Identify which cell holds the provided text, then report its (X, Y) central coordinate. 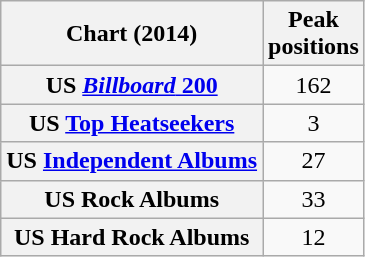
US Hard Rock Albums (132, 237)
33 (314, 199)
US Independent Albums (132, 161)
US Billboard 200 (132, 85)
3 (314, 123)
27 (314, 161)
US Rock Albums (132, 199)
US Top Heatseekers (132, 123)
162 (314, 85)
Peakpositions (314, 34)
12 (314, 237)
Chart (2014) (132, 34)
